Capture the cell that displays the provided text and extract its (x, y) central coordinate. 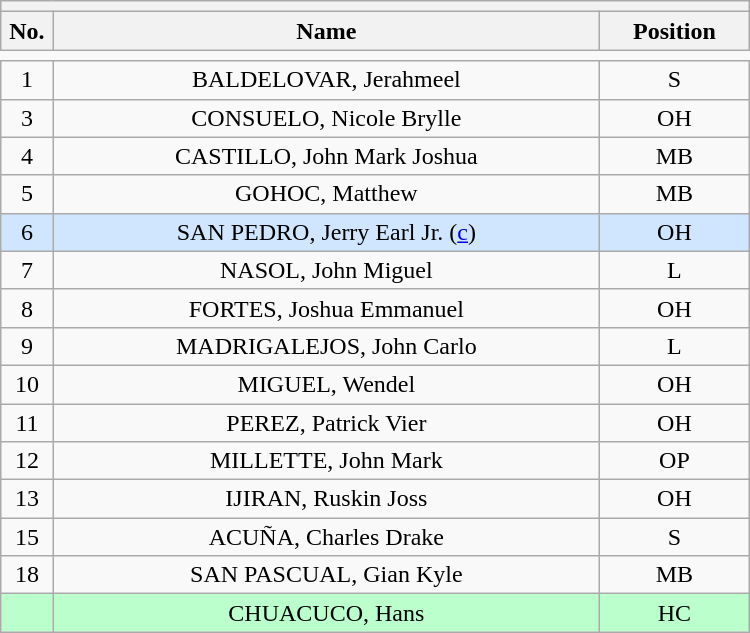
5 (27, 194)
12 (27, 461)
OP (675, 461)
GOHOC, Matthew (326, 194)
15 (27, 537)
Position (675, 31)
11 (27, 423)
NASOL, John Miguel (326, 270)
PEREZ, Patrick Vier (326, 423)
BALDELOVAR, Jerahmeel (326, 80)
FORTES, Joshua Emmanuel (326, 308)
6 (27, 232)
CASTILLO, John Mark Joshua (326, 156)
Name (326, 31)
9 (27, 346)
8 (27, 308)
MADRIGALEJOS, John Carlo (326, 346)
18 (27, 575)
10 (27, 384)
SAN PASCUAL, Gian Kyle (326, 575)
No. (27, 31)
4 (27, 156)
ACUÑA, Charles Drake (326, 537)
IJIRAN, Ruskin Joss (326, 499)
1 (27, 80)
CHUACUCO, Hans (326, 613)
SAN PEDRO, Jerry Earl Jr. (c) (326, 232)
MIGUEL, Wendel (326, 384)
MILLETTE, John Mark (326, 461)
7 (27, 270)
CONSUELO, Nicole Brylle (326, 118)
13 (27, 499)
HC (675, 613)
3 (27, 118)
